From the cell containing the given text, extract its center point as [X, Y] coordinate. 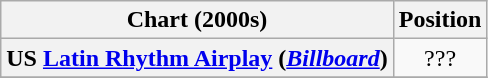
US Latin Rhythm Airplay (Billboard) [197, 58]
Chart (2000s) [197, 20]
Position [440, 20]
??? [440, 58]
